Provide the (x, y) coordinate of the cell's center where the given text is located.  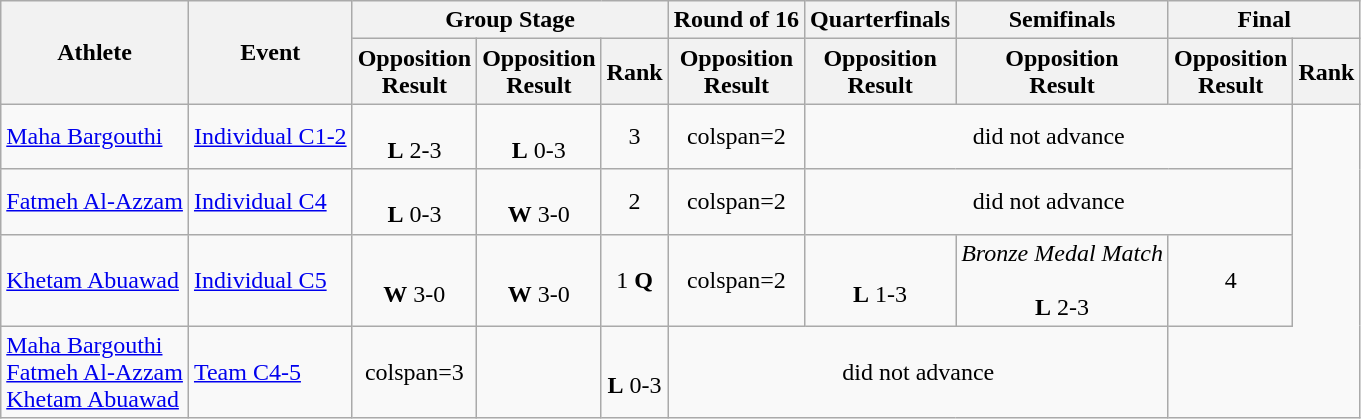
Bronze Medal Match L 2-3 (1062, 280)
Team C4-5 (270, 372)
2 (634, 202)
Final (1264, 20)
colspan=3 (414, 372)
Group Stage (510, 20)
3 (634, 136)
Round of 16 (736, 20)
Event (270, 52)
Quarterfinals (880, 20)
L 2-3 (414, 136)
Maha Bargouthi (95, 136)
Individual C4 (270, 202)
Individual C1-2 (270, 136)
Athlete (95, 52)
L 1-3 (880, 280)
1 Q (634, 280)
Fatmeh Al-Azzam (95, 202)
Individual C5 (270, 280)
Khetam Abuawad (95, 280)
4 (1230, 280)
Maha BargouthiFatmeh Al-AzzamKhetam Abuawad (95, 372)
Semifinals (1062, 20)
